Return the [X, Y] coordinate for the center point of the cell that contains the specified text.  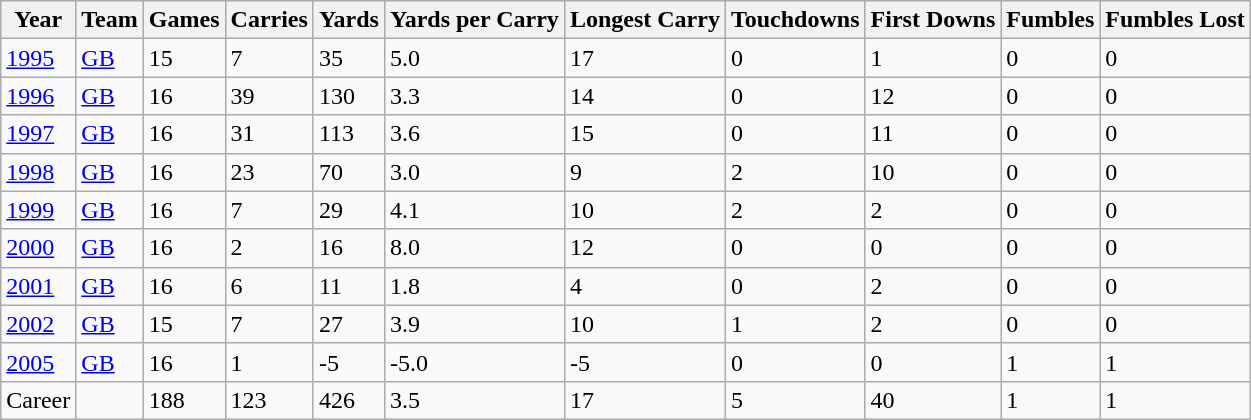
2002 [38, 324]
4.1 [474, 210]
Carries [269, 20]
14 [644, 96]
1998 [38, 172]
40 [933, 400]
1996 [38, 96]
5 [795, 400]
6 [269, 286]
70 [348, 172]
Fumbles [1050, 20]
-5.0 [474, 362]
1995 [38, 58]
3.6 [474, 134]
35 [348, 58]
4 [644, 286]
9 [644, 172]
2005 [38, 362]
Year [38, 20]
3.5 [474, 400]
3.9 [474, 324]
Team [110, 20]
27 [348, 324]
Games [184, 20]
29 [348, 210]
1997 [38, 134]
Fumbles Lost [1175, 20]
Yards per Carry [474, 20]
Longest Carry [644, 20]
113 [348, 134]
426 [348, 400]
2001 [38, 286]
39 [269, 96]
5.0 [474, 58]
2000 [38, 248]
3.3 [474, 96]
23 [269, 172]
Yards [348, 20]
3.0 [474, 172]
123 [269, 400]
188 [184, 400]
8.0 [474, 248]
31 [269, 134]
First Downs [933, 20]
Touchdowns [795, 20]
Career [38, 400]
1999 [38, 210]
130 [348, 96]
1.8 [474, 286]
